Determine the [X, Y] coordinate at the center of the cell enclosing the given text.  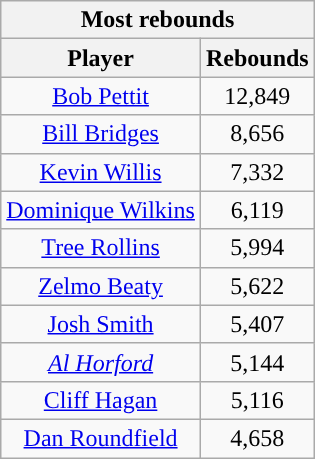
Josh Smith [101, 324]
Dominique Wilkins [101, 210]
Rebounds [257, 58]
Most rebounds [158, 20]
5,622 [257, 286]
Dan Roundfield [101, 438]
Bill Bridges [101, 134]
Kevin Willis [101, 172]
6,119 [257, 210]
5,116 [257, 400]
5,407 [257, 324]
8,656 [257, 134]
5,994 [257, 248]
Player [101, 58]
7,332 [257, 172]
Zelmo Beaty [101, 286]
Cliff Hagan [101, 400]
12,849 [257, 96]
Tree Rollins [101, 248]
Al Horford [101, 362]
Bob Pettit [101, 96]
5,144 [257, 362]
4,658 [257, 438]
